From the cell containing the given text, extract its center point as [x, y] coordinate. 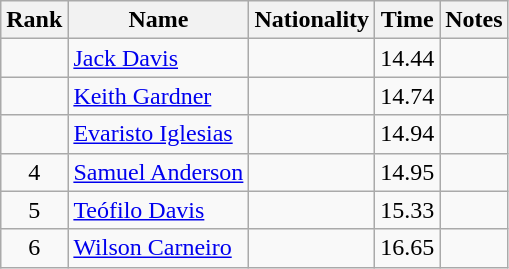
Jack Davis [158, 58]
Notes [474, 20]
14.44 [408, 58]
Wilson Carneiro [158, 248]
14.74 [408, 96]
Keith Gardner [158, 96]
16.65 [408, 248]
15.33 [408, 210]
Teófilo Davis [158, 210]
4 [34, 172]
Name [158, 20]
5 [34, 210]
14.94 [408, 134]
Evaristo Iglesias [158, 134]
Rank [34, 20]
14.95 [408, 172]
Nationality [312, 20]
Time [408, 20]
Samuel Anderson [158, 172]
6 [34, 248]
